Scan for the cell matching the given text and deliver its [X, Y] coordinate at center. 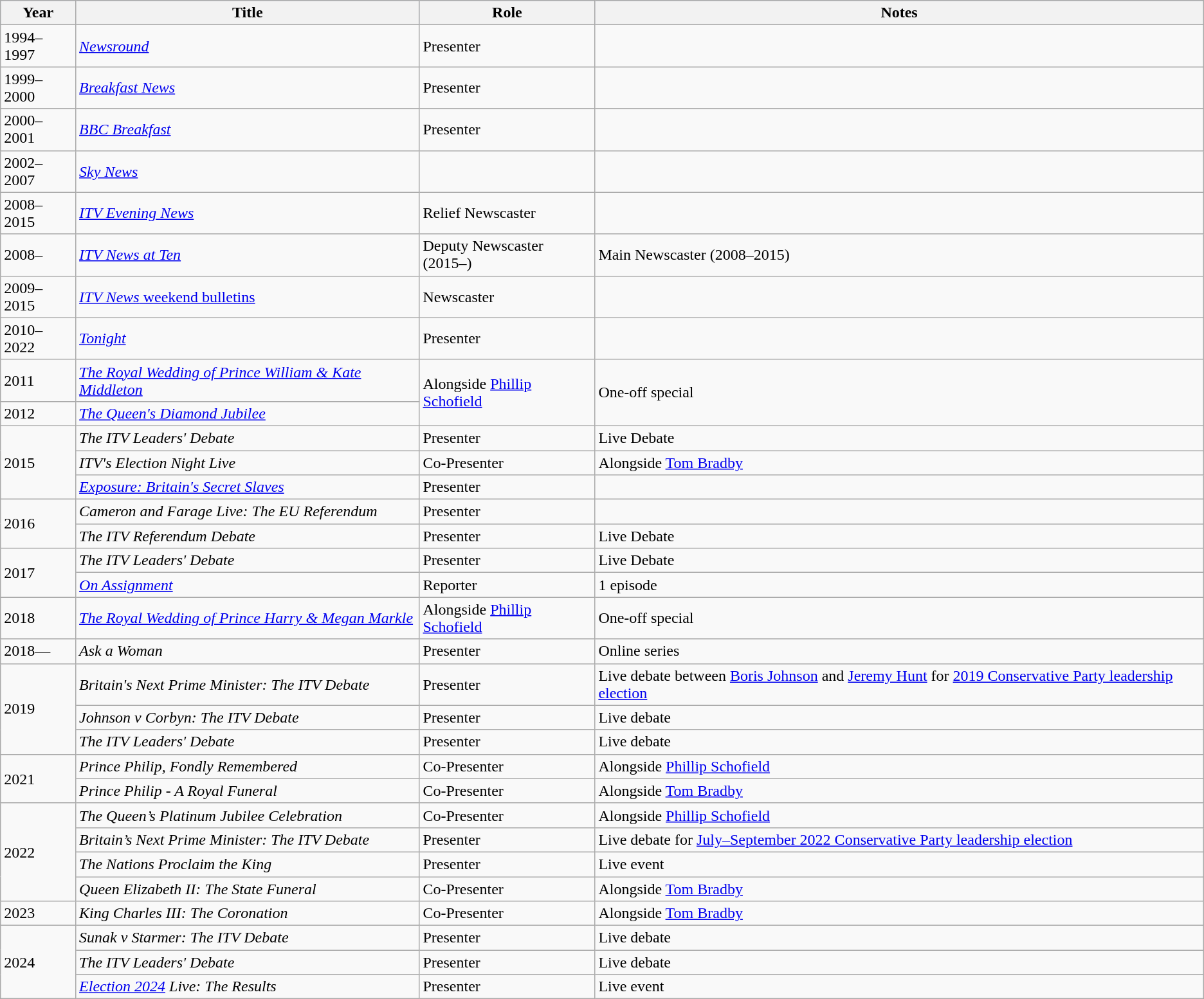
2016 [39, 524]
2008–2015 [39, 213]
2023 [39, 914]
Queen Elizabeth II: The State Funeral [248, 889]
The ITV Referendum Debate [248, 536]
Cameron and Farage Live: The EU Referendum [248, 512]
2000–2001 [39, 130]
Prince Philip, Fondly Remembered [248, 766]
The Queen's Diamond Jubilee [248, 413]
Ask a Woman [248, 651]
Online series [899, 651]
Reporter [507, 585]
2011 [39, 381]
Johnson v Corbyn: The ITV Debate [248, 717]
2019 [39, 708]
1999–2000 [39, 87]
2012 [39, 413]
Live debate between Boris Johnson and Jeremy Hunt for 2019 Conservative Party leadership election [899, 684]
2017 [39, 573]
2021 [39, 779]
2018 [39, 618]
King Charles III: The Coronation [248, 914]
Sky News [248, 171]
Live debate for July–September 2022 Conservative Party leadership election [899, 840]
Relief Newscaster [507, 213]
Prince Philip - A Royal Funeral [248, 791]
2018— [39, 651]
The Queen’s Platinum Jubilee Celebration [248, 815]
The Nations Proclaim the King [248, 864]
2009–2015 [39, 297]
Newsround [248, 46]
Main Newscaster (2008–2015) [899, 255]
Britain's Next Prime Minister: The ITV Debate [248, 684]
Sunak v Starmer: The ITV Debate [248, 938]
2010–2022 [39, 338]
The Royal Wedding of Prince William & Kate Middleton [248, 381]
BBC Breakfast [248, 130]
Britain’s Next Prime Minister: The ITV Debate [248, 840]
Breakfast News [248, 87]
Role [507, 13]
Exposure: Britain's Secret Slaves [248, 487]
Notes [899, 13]
2024 [39, 962]
2015 [39, 462]
ITV News at Ten [248, 255]
2022 [39, 852]
ITV Evening News [248, 213]
Deputy Newscaster (2015–) [507, 255]
On Assignment [248, 585]
Newscaster [507, 297]
1 episode [899, 585]
ITV's Election Night Live [248, 462]
Year [39, 13]
2002–2007 [39, 171]
The Royal Wedding of Prince Harry & Megan Markle [248, 618]
Tonight [248, 338]
1994–1997 [39, 46]
Title [248, 13]
2008– [39, 255]
ITV News weekend bulletins [248, 297]
Election 2024 Live: The Results [248, 987]
